Capture the cell that displays the provided text and extract its (X, Y) central coordinate. 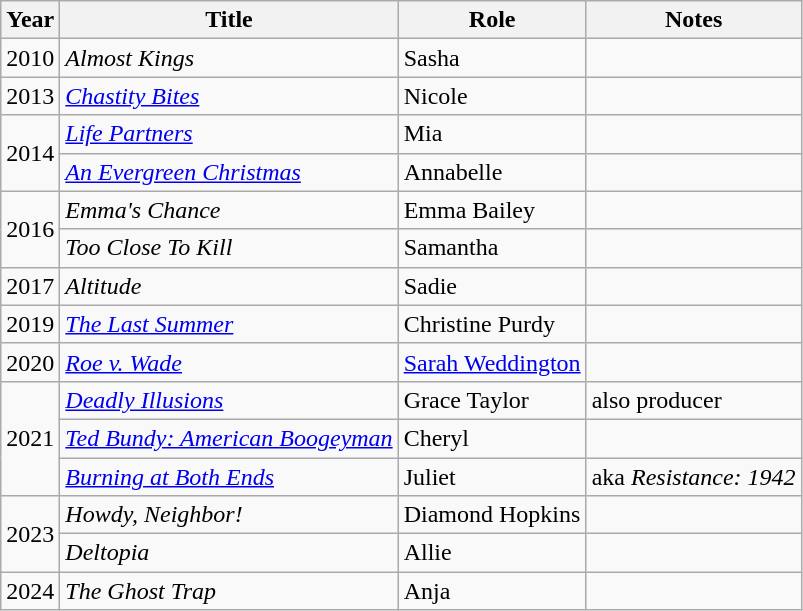
Cheryl (492, 438)
Burning at Both Ends (229, 477)
Grace Taylor (492, 400)
Role (492, 20)
Annabelle (492, 172)
Title (229, 20)
2013 (30, 96)
Juliet (492, 477)
Emma's Chance (229, 210)
Diamond Hopkins (492, 515)
Altitude (229, 286)
Sasha (492, 58)
Mia (492, 134)
2016 (30, 229)
2021 (30, 438)
2019 (30, 324)
2014 (30, 153)
Sarah Weddington (492, 362)
Chastity Bites (229, 96)
2023 (30, 534)
2020 (30, 362)
Samantha (492, 248)
Anja (492, 591)
2010 (30, 58)
Ted Bundy: American Boogeyman (229, 438)
Almost Kings (229, 58)
2024 (30, 591)
Deltopia (229, 553)
2017 (30, 286)
also producer (694, 400)
Howdy, Neighbor! (229, 515)
The Last Summer (229, 324)
Notes (694, 20)
Allie (492, 553)
An Evergreen Christmas (229, 172)
Nicole (492, 96)
Emma Bailey (492, 210)
Life Partners (229, 134)
Too Close To Kill (229, 248)
Sadie (492, 286)
Deadly Illusions (229, 400)
The Ghost Trap (229, 591)
aka Resistance: 1942 (694, 477)
Roe v. Wade (229, 362)
Christine Purdy (492, 324)
Year (30, 20)
